Capture the cell that displays the provided text and extract its (x, y) central coordinate. 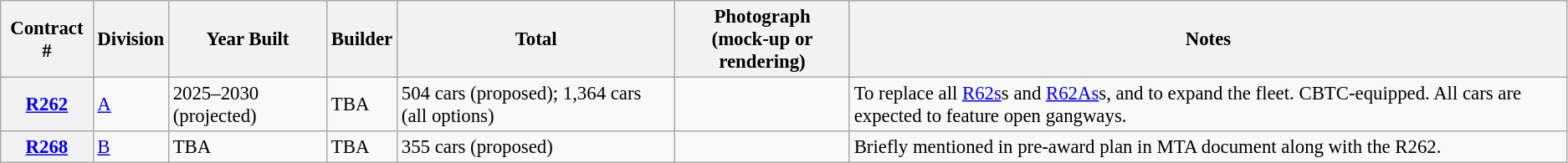
R262 (47, 105)
Builder (362, 39)
Notes (1208, 39)
B (131, 147)
Briefly mentioned in pre-award plan in MTA document along with the R262. (1208, 147)
Division (131, 39)
355 cars (proposed) (536, 147)
A (131, 105)
To replace all R62ss and R62Ass, and to expand the fleet. CBTC-equipped. All cars are expected to feature open gangways. (1208, 105)
504 cars (proposed); 1,364 cars (all options) (536, 105)
2025–2030 (projected) (248, 105)
Total (536, 39)
Year Built (248, 39)
R268 (47, 147)
Photograph(mock-up or rendering) (763, 39)
Contract # (47, 39)
